From the cell containing the given text, extract its center point as (X, Y) coordinate. 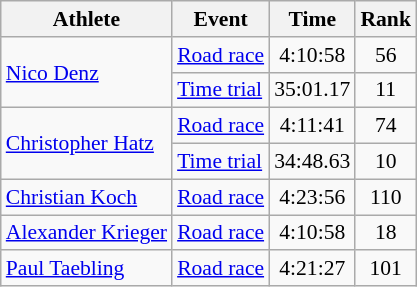
34:48.63 (312, 162)
18 (386, 233)
Rank (386, 19)
101 (386, 269)
110 (386, 197)
Paul Taebling (86, 269)
Christian Koch (86, 197)
Event (220, 19)
Nico Denz (86, 72)
35:01.17 (312, 90)
11 (386, 90)
Time (312, 19)
Athlete (86, 19)
56 (386, 55)
4:21:27 (312, 269)
Christopher Hatz (86, 144)
4:23:56 (312, 197)
74 (386, 126)
Alexander Krieger (86, 233)
10 (386, 162)
4:11:41 (312, 126)
